Find where the given text appears and provide that cell's center as [x, y] coordinate. 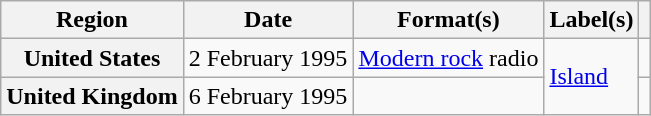
Date [268, 20]
United Kingdom [92, 96]
Island [592, 77]
Label(s) [592, 20]
6 February 1995 [268, 96]
Format(s) [448, 20]
2 February 1995 [268, 58]
Region [92, 20]
Modern rock radio [448, 58]
United States [92, 58]
